Provide the [x, y] coordinate of the cell's center where the given text is located.  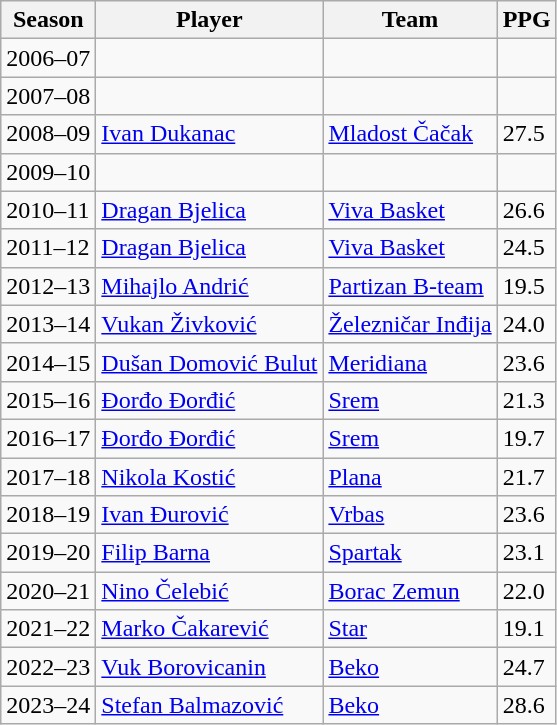
23.1 [526, 553]
21.3 [526, 400]
Star [410, 629]
24.5 [526, 248]
19.5 [526, 286]
Ivan Dukanac [210, 134]
Vukan Živković [210, 324]
Player [210, 20]
26.6 [526, 210]
Vuk Borovicanin [210, 667]
Borac Zemun [410, 591]
22.0 [526, 591]
Vrbas [410, 515]
2017–18 [48, 477]
Mihajlo Andrić [210, 286]
2020–21 [48, 591]
19.7 [526, 438]
Mladost Čačak [410, 134]
Nino Čelebić [210, 591]
Ivan Đurović [210, 515]
2011–12 [48, 248]
27.5 [526, 134]
2022–23 [48, 667]
2018–19 [48, 515]
21.7 [526, 477]
2021–22 [48, 629]
Spartak [410, 553]
Meridiana [410, 362]
Železničar Inđija [410, 324]
Marko Čakarević [210, 629]
19.1 [526, 629]
Season [48, 20]
2015–16 [48, 400]
Team [410, 20]
2009–10 [48, 172]
Dušan Domović Bulut [210, 362]
Filip Barna [210, 553]
28.6 [526, 705]
2023–24 [48, 705]
24.0 [526, 324]
2014–15 [48, 362]
Partizan B-team [410, 286]
24.7 [526, 667]
2007–08 [48, 96]
2006–07 [48, 58]
2010–11 [48, 210]
Stefan Balmazović [210, 705]
Nikola Kostić [210, 477]
Plana [410, 477]
2008–09 [48, 134]
2016–17 [48, 438]
2012–13 [48, 286]
2019–20 [48, 553]
PPG [526, 20]
2013–14 [48, 324]
